Determine the (X, Y) coordinate at the center of the cell enclosing the given text.  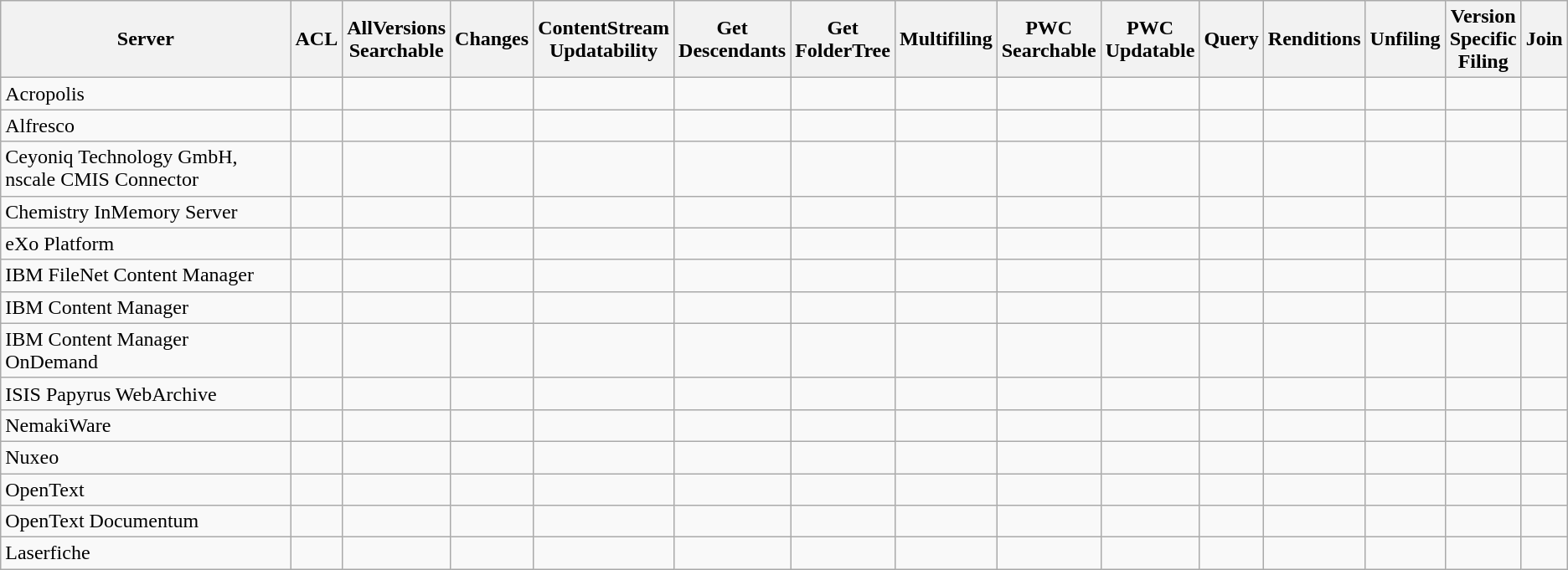
Multifiling (946, 39)
Changes (493, 39)
Nuxeo (146, 457)
IBM Content Manager OnDemand (146, 350)
VersionSpecificFiling (1483, 39)
ContentStreamUpdatability (604, 39)
Server (146, 39)
Chemistry InMemory Server (146, 212)
eXo Platform (146, 244)
OpenText Documentum (146, 521)
Unfiling (1406, 39)
Query (1231, 39)
NemakiWare (146, 425)
AllVersionsSearchable (397, 39)
GetFolderTree (843, 39)
PWCUpdatable (1150, 39)
GetDescendants (732, 39)
Join (1545, 39)
IBM FileNet Content Manager (146, 275)
Renditions (1314, 39)
Ceyoniq Technology GmbH, nscale CMIS Connector (146, 169)
Laserfiche (146, 553)
ISIS Papyrus WebArchive (146, 393)
Acropolis (146, 94)
IBM Content Manager (146, 307)
ACL (317, 39)
Alfresco (146, 126)
PWCSearchable (1049, 39)
OpenText (146, 490)
